Pinpoint the cell where the given text exists, returning its (x, y) midpoint coordinate. 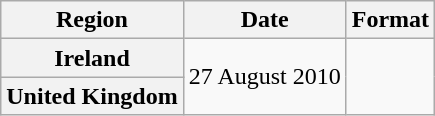
United Kingdom (92, 96)
27 August 2010 (264, 77)
Format (390, 20)
Date (264, 20)
Ireland (92, 58)
Region (92, 20)
